Identify which cell holds the provided text, then report its (X, Y) central coordinate. 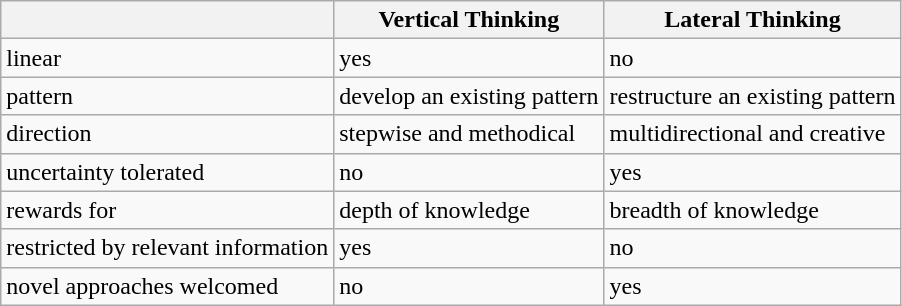
uncertainty tolerated (168, 172)
linear (168, 58)
multidirectional and creative (752, 134)
restricted by relevant information (168, 248)
novel approaches welcomed (168, 286)
breadth of knowledge (752, 210)
rewards for (168, 210)
stepwise and methodical (469, 134)
pattern (168, 96)
depth of knowledge (469, 210)
restructure an existing pattern (752, 96)
Lateral Thinking (752, 20)
develop an existing pattern (469, 96)
Vertical Thinking (469, 20)
direction (168, 134)
